Scan for the cell matching the given text and deliver its [x, y] coordinate at center. 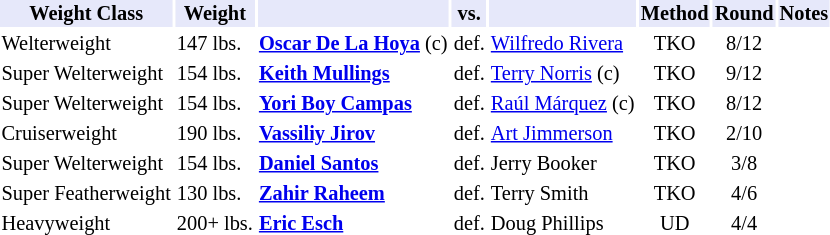
Yori Boy Campas [353, 104]
vs. [469, 14]
2/10 [744, 134]
Jerry Booker [562, 164]
Weight [214, 14]
Terry Smith [562, 194]
147 lbs. [214, 44]
Keith Mullings [353, 74]
190 lbs. [214, 134]
Round [744, 14]
Vassiliy Jirov [353, 134]
9/12 [744, 74]
Method [674, 14]
Terry Norris (c) [562, 74]
Raúl Márquez (c) [562, 104]
Notes [804, 14]
3/8 [744, 164]
Welterweight [86, 44]
Daniel Santos [353, 164]
130 lbs. [214, 194]
Wilfredo Rivera [562, 44]
Oscar De La Hoya (c) [353, 44]
Cruiserweight [86, 134]
Art Jimmerson [562, 134]
4/6 [744, 194]
Super Featherweight [86, 194]
Zahir Raheem [353, 194]
Weight Class [86, 14]
